Detect which cell encompasses the target text, then output its (X, Y) center coordinate. 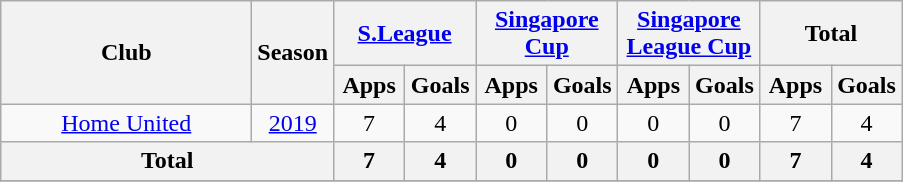
Season (293, 52)
Home United (126, 123)
Singapore Cup (547, 34)
Club (126, 52)
S.League (405, 34)
2019 (293, 123)
SingaporeLeague Cup (689, 34)
